Pinpoint the cell where the given text exists, returning its [X, Y] midpoint coordinate. 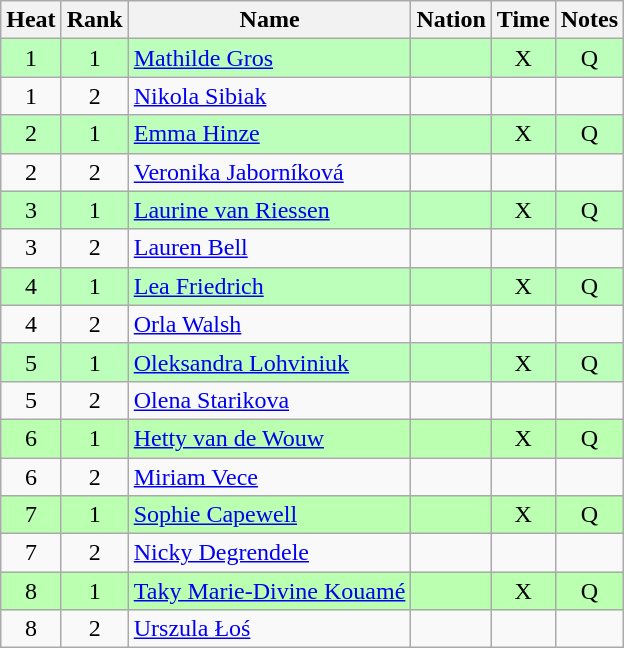
Time [523, 20]
Nikola Sibiak [270, 96]
Mathilde Gros [270, 58]
Miriam Vece [270, 477]
Heat [31, 20]
Nation [451, 20]
Taky Marie-Divine Kouamé [270, 591]
Rank [94, 20]
Emma Hinze [270, 134]
Oleksandra Lohviniuk [270, 362]
Lea Friedrich [270, 286]
Sophie Capewell [270, 515]
Olena Starikova [270, 400]
Urszula Łoś [270, 629]
Lauren Bell [270, 248]
Veronika Jaborníková [270, 172]
Laurine van Riessen [270, 210]
Hetty van de Wouw [270, 438]
Name [270, 20]
Orla Walsh [270, 324]
Notes [589, 20]
Nicky Degrendele [270, 553]
